Provide the [x, y] coordinate of the cell's center where the given text is located.  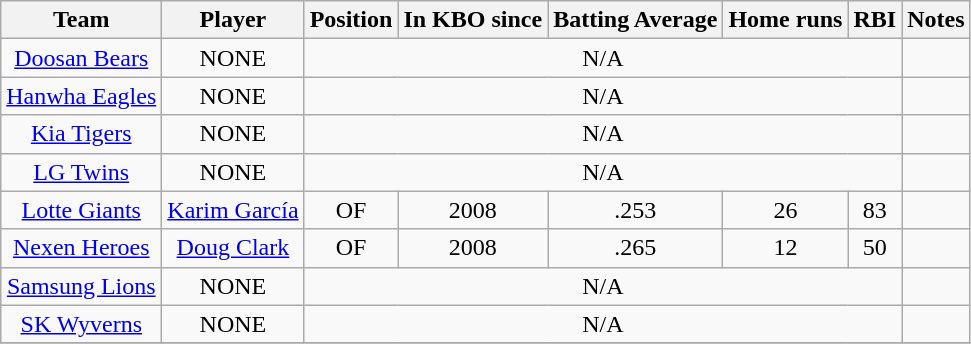
Position [351, 20]
Samsung Lions [82, 286]
LG Twins [82, 172]
Karim García [233, 210]
Kia Tigers [82, 134]
RBI [875, 20]
Doug Clark [233, 248]
12 [786, 248]
Batting Average [636, 20]
.265 [636, 248]
SK Wyverns [82, 324]
50 [875, 248]
Hanwha Eagles [82, 96]
83 [875, 210]
Doosan Bears [82, 58]
Lotte Giants [82, 210]
Player [233, 20]
In KBO since [473, 20]
Team [82, 20]
Notes [936, 20]
.253 [636, 210]
Home runs [786, 20]
26 [786, 210]
Nexen Heroes [82, 248]
